Detect which cell encompasses the target text, then output its (X, Y) center coordinate. 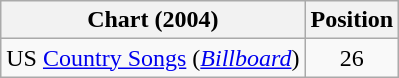
US Country Songs (Billboard) (153, 58)
Chart (2004) (153, 20)
26 (352, 58)
Position (352, 20)
